Search for the cell housing the specified text and yield its [X, Y] center coordinate. 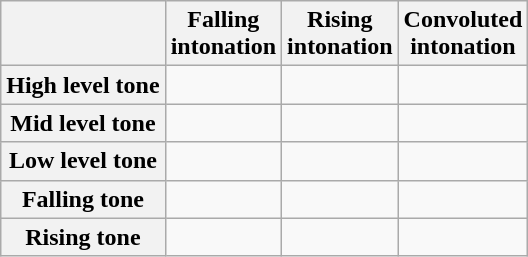
Rising tone [83, 237]
Falling tone [83, 199]
Mid level tone [83, 123]
High level tone [83, 85]
Low level tone [83, 161]
Rising intonation [340, 34]
Falling intonation [223, 34]
Convoluted intonation [463, 34]
